Locate the cell with the specified text and output its [X, Y] center coordinate. 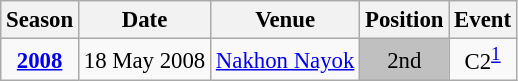
18 May 2008 [144, 60]
Nakhon Nayok [286, 60]
Event [483, 20]
C21 [483, 60]
Season [40, 20]
2008 [40, 60]
Venue [286, 20]
2nd [404, 60]
Position [404, 20]
Date [144, 20]
